From the cell containing the given text, extract its center point as [X, Y] coordinate. 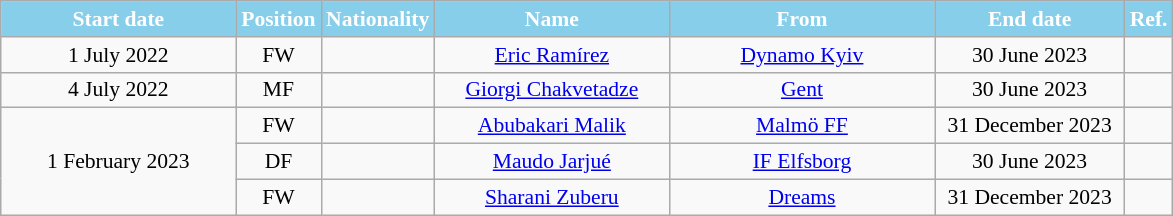
1 July 2022 [118, 55]
Ref. [1149, 19]
IF Elfsborg [802, 162]
Start date [118, 19]
Dreams [802, 197]
MF [278, 90]
Name [552, 19]
Gent [802, 90]
DF [278, 162]
Malmö FF [802, 126]
4 July 2022 [118, 90]
1 February 2023 [118, 162]
Giorgi Chakvetadze [552, 90]
Position [278, 19]
Dynamo Kyiv [802, 55]
Sharani Zuberu [552, 197]
Nationality [378, 19]
Maudo Jarjué [552, 162]
From [802, 19]
Abubakari Malik [552, 126]
End date [1030, 19]
Eric Ramírez [552, 55]
